Determine the [x, y] coordinate at the center of the cell enclosing the given text.  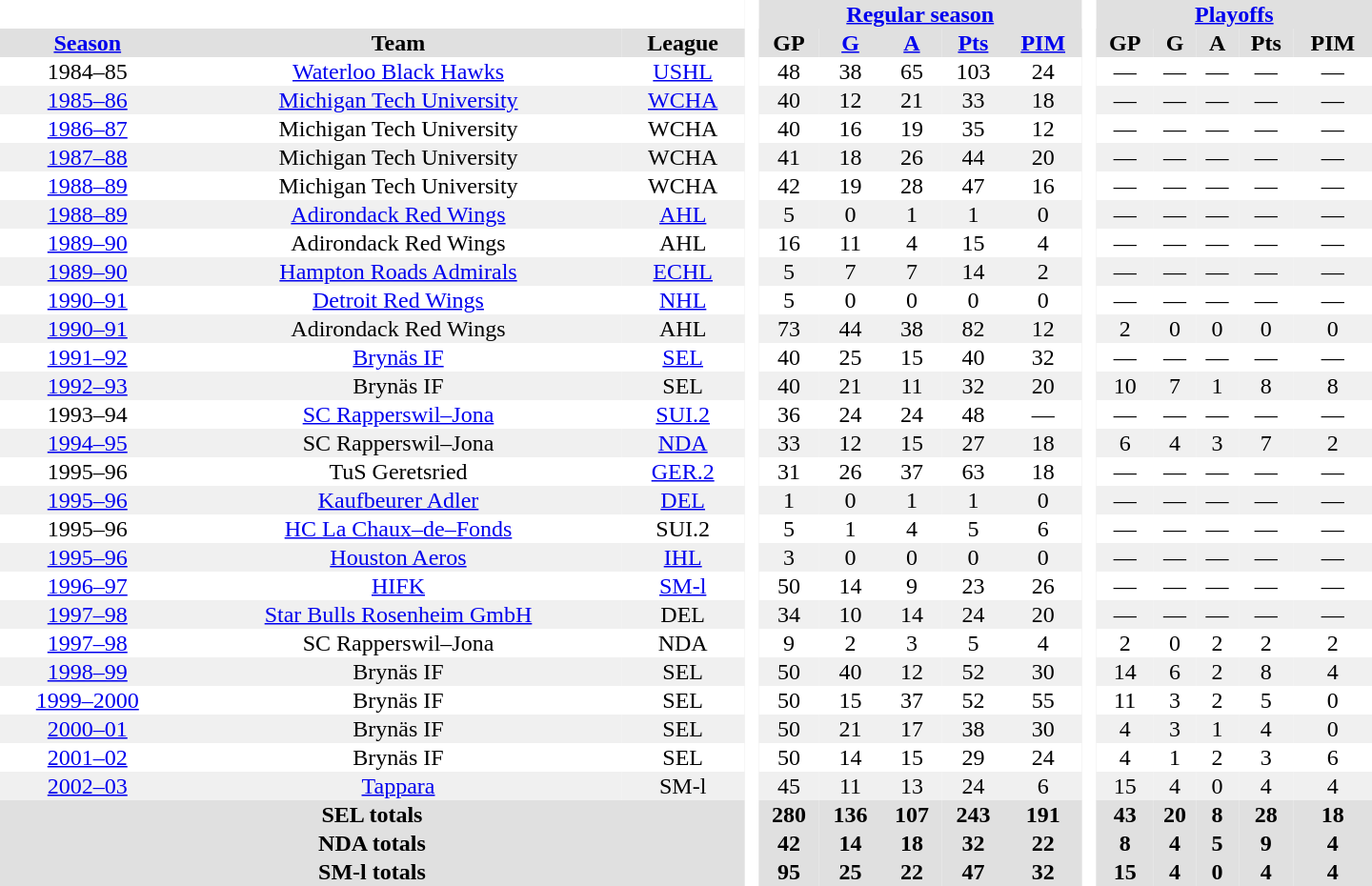
1986–87 [88, 129]
Tappara [398, 786]
1992–93 [88, 386]
2001–02 [88, 757]
SM-l totals [372, 872]
45 [789, 786]
23 [973, 586]
191 [1043, 815]
Waterloo Black Hawks [398, 71]
HC La Chaux–de–Fonds [398, 529]
1999–2000 [88, 700]
280 [789, 815]
55 [1043, 700]
GER.2 [682, 472]
13 [912, 786]
1994–95 [88, 443]
2000–01 [88, 729]
Hampton Roads Admirals [398, 272]
Detroit Red Wings [398, 300]
95 [789, 872]
73 [789, 329]
136 [850, 815]
Star Bulls Rosenheim GmbH [398, 614]
Regular season [920, 14]
Team [398, 43]
82 [973, 329]
103 [973, 71]
IHL [682, 557]
NHL [682, 300]
107 [912, 815]
29 [973, 757]
Playoffs [1235, 14]
2002–03 [88, 786]
17 [912, 729]
USHL [682, 71]
65 [912, 71]
Kaufbeurer Adler [398, 500]
ECHL [682, 272]
43 [1125, 815]
1998–99 [88, 672]
1985–86 [88, 100]
TuS Geretsried [398, 472]
34 [789, 614]
27 [973, 443]
1991–92 [88, 357]
243 [973, 815]
HIFK [398, 586]
SEL totals [372, 815]
36 [789, 414]
1984–85 [88, 71]
League [682, 43]
35 [973, 129]
31 [789, 472]
1996–97 [88, 586]
63 [973, 472]
Season [88, 43]
NDA totals [372, 843]
1987–88 [88, 157]
1993–94 [88, 414]
41 [789, 157]
Houston Aeros [398, 557]
